Locate the cell with the specified text and output its [X, Y] center coordinate. 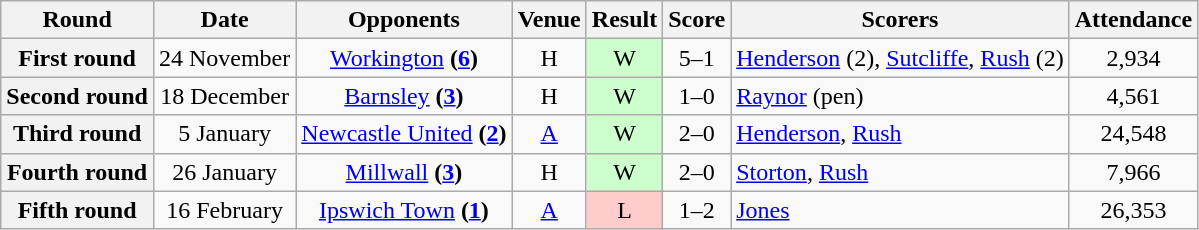
5 January [224, 134]
Fourth round [78, 172]
Scorers [900, 20]
Third round [78, 134]
Venue [549, 20]
2,934 [1133, 58]
Round [78, 20]
Henderson, Rush [900, 134]
Ipswich Town (1) [404, 210]
Jones [900, 210]
1–0 [697, 96]
Score [697, 20]
4,561 [1133, 96]
26,353 [1133, 210]
16 February [224, 210]
Newcastle United (2) [404, 134]
Raynor (pen) [900, 96]
Date [224, 20]
5–1 [697, 58]
Barnsley (3) [404, 96]
18 December [224, 96]
Second round [78, 96]
1–2 [697, 210]
L [624, 210]
7,966 [1133, 172]
Workington (6) [404, 58]
Henderson (2), Sutcliffe, Rush (2) [900, 58]
24,548 [1133, 134]
26 January [224, 172]
Fifth round [78, 210]
Attendance [1133, 20]
24 November [224, 58]
Storton, Rush [900, 172]
Result [624, 20]
Opponents [404, 20]
First round [78, 58]
Millwall (3) [404, 172]
